Provide the [X, Y] coordinate of the cell's center where the given text is located.  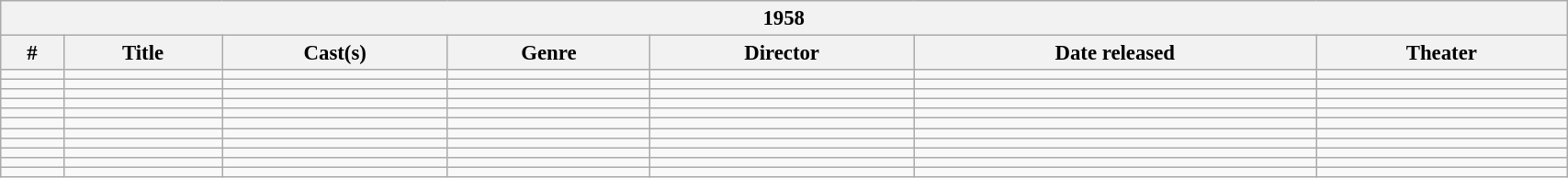
Genre [548, 53]
Theater [1442, 53]
Director [783, 53]
Date released [1115, 53]
# [32, 53]
Cast(s) [334, 53]
1958 [784, 18]
Title [143, 53]
